From the cell containing the given text, extract its center point as (X, Y) coordinate. 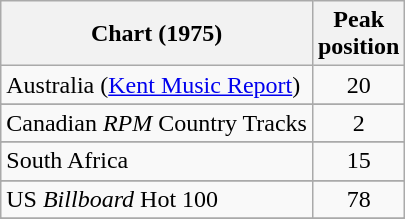
Australia (Kent Music Report) (157, 85)
20 (358, 85)
Canadian RPM Country Tracks (157, 123)
South Africa (157, 161)
78 (358, 199)
15 (358, 161)
Chart (1975) (157, 34)
US Billboard Hot 100 (157, 199)
2 (358, 123)
Peakposition (358, 34)
